Detect which cell encompasses the target text, then output its (X, Y) center coordinate. 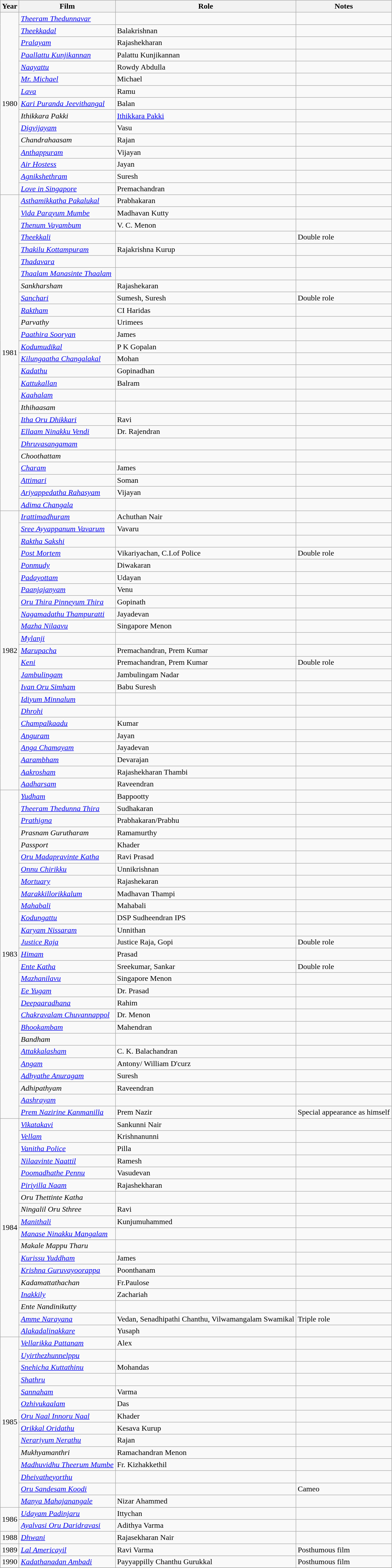
1988 (10, 1538)
DSP Sudheendran IPS (206, 918)
Ramesh (206, 1161)
Padayottam (67, 578)
Balram (206, 383)
Yudham (67, 796)
Ithihaasam (67, 407)
Bandham (67, 1039)
Adithya Varma (206, 1526)
Manase Ninakku Mangalam (67, 1234)
Balakrishnan (206, 31)
Kumar (206, 723)
Mahendran (206, 1027)
Champalkaadu (67, 723)
Prem Nazir (206, 1112)
1981 (10, 353)
Kesava Kurup (206, 1428)
1984 (10, 1227)
Kattukallan (67, 383)
Sudhakaran (206, 808)
Vikariyachan, C.I.of Police (206, 553)
Mylanji (67, 638)
Snehicha Kuttathinu (67, 1367)
Ravi Prasad (206, 857)
Keni (67, 663)
Rajashekharan Thambi (206, 772)
Theeram Thedunna Thira (67, 808)
Madhuvidhu Theerum Mumbe (67, 1465)
Irattimadhuram (67, 517)
1982 (10, 650)
Mazha Nilaavu (67, 626)
Ellaam Ninakku Vendi (67, 432)
Thaalam Manasinte Thaalam (67, 274)
Attakkalasham (67, 1051)
Cameo (344, 1489)
Piriyilla Naam (67, 1185)
V. C. Menon (206, 225)
Gopinadhan (206, 371)
Vellam (67, 1137)
Theekkali (67, 237)
Kodungattu (67, 918)
Raktham (67, 310)
P K Gopalan (206, 346)
Antony/ William D'curz (206, 1064)
Kurissu Yuddham (67, 1258)
1985 (10, 1422)
Amme Narayana (67, 1319)
Itha Oru Dhikkari (67, 420)
Nerariyum Nerathu (67, 1440)
Vedan, Senadhipathi Chanthu, Vilwamangalam Swamikal (206, 1319)
Lava (67, 91)
Aarambham (67, 760)
Dr. Menon (206, 1015)
Vellarikka Pattanam (67, 1343)
Pilla (206, 1149)
Vanitha Police (67, 1149)
Dhwani (67, 1538)
Kadathu (67, 371)
Justice Raja (67, 942)
Zachariah (206, 1294)
Mohan (206, 359)
Ente Katha (67, 966)
Madhavan Kutty (206, 213)
Shathru (67, 1380)
Devarajan (206, 760)
Notes (344, 6)
Oru Thettinte Katha (67, 1197)
Theekkadal (67, 31)
Adhipathyam (67, 1088)
Unnithan (206, 930)
Kadamattathachan (67, 1282)
Mazhanilavu (67, 979)
Kilungaatha Changalakal (67, 359)
Pralayam (67, 43)
Vavaru (206, 529)
Onnu Chirikku (67, 869)
Krishna Guruvayoorappa (67, 1270)
Prasad (206, 954)
Manithali (67, 1222)
Prabhakaran (206, 201)
1990 (10, 1562)
Payyappilly Chanthu Gurukkal (206, 1562)
Rowdy Abdulla (206, 67)
Palattu Kunjikannan (206, 55)
C. K. Balachandran (206, 1051)
Urimees (206, 322)
Himam (67, 954)
Attimari (67, 480)
Anguram (67, 735)
Poomadhathe Pennu (67, 1173)
Lal Americayil (67, 1550)
Angam (67, 1064)
Nizar Ahammed (206, 1501)
Oru Naal Innoru Naal (67, 1416)
Asthamikkatha Pakalukal (67, 201)
Chandrahaasam (67, 140)
Adima Changala (67, 504)
Diwakaran (206, 565)
Achuthan Nair (206, 517)
Dhrohi (67, 711)
Thadavara (67, 261)
Raktha Sakshi (67, 541)
Paathira Sooryan (67, 334)
Theeram Thedunnavar (67, 19)
Nagamadathu Thampuratti (67, 614)
Sankunni Nair (206, 1124)
Naayattu (67, 67)
Thakilu Kottampuram (67, 249)
1983 (10, 954)
Triple role (344, 1319)
Alex (206, 1343)
Anthappuram (67, 152)
Parvathy (67, 322)
Dr. Prasad (206, 991)
Bappootty (206, 796)
Year (10, 6)
Charam (67, 468)
Ningalil Oru Sthree (67, 1209)
Ariyappedatha Rahasyam (67, 492)
Jambulingam Nadar (206, 675)
Rahim (206, 1003)
Sree Ayyappanum Vavarum (67, 529)
Mohandas (206, 1367)
1980 (10, 103)
Poonthanam (206, 1270)
Kodumudikal (67, 346)
Inakkily (67, 1294)
Uyirthezhunnelppu (67, 1355)
Nilaavinte Naattil (67, 1161)
Choothattam (67, 456)
Prem Nazirine Kanmanilla (67, 1112)
Kaahalam (67, 395)
Sreekumar, Sankar (206, 966)
Sannaham (67, 1392)
Krishnanunni (206, 1137)
Manya Mahajanangale (67, 1501)
Prathigna (67, 821)
Digvijayam (67, 128)
Deepaaradhana (67, 1003)
Ittychan (206, 1513)
Das (206, 1404)
Sumesh, Suresh (206, 298)
Kari Puranda Jeevithangal (67, 103)
Agnikshethram (67, 177)
Mr. Michael (67, 79)
Mukhyamanthri (67, 1452)
Prabhakaran/Prabhu (206, 821)
Premachandran (206, 189)
Adhyathe Anuragam (67, 1076)
Dheivatheyorthu (67, 1477)
Unnikrishnan (206, 869)
Yusaph (206, 1331)
Venu (206, 590)
Sankharsham (67, 286)
Rajasekharan Nair (206, 1538)
Dhruvasangamam (67, 444)
Chakravalam Chuvannappol (67, 1015)
Air Hostess (67, 164)
Makale Mappu Tharu (67, 1246)
Orikkal Oridathu (67, 1428)
Oru Sandesam Koodi (67, 1489)
Paanjajanyam (67, 590)
Ivan Oru Simham (67, 687)
Prasnam Gurutharam (67, 833)
Babu Suresh (206, 687)
Udayam Padinjaru (67, 1513)
Ramachandran Menon (206, 1452)
Aakrosham (67, 772)
Oru Thira Pinneyum Thira (67, 602)
Michael (206, 79)
Rajakrishna Kurup (206, 249)
Kadathanadan Ambadi (67, 1562)
Mortuary (67, 881)
Thenum Vayambum (67, 225)
1986 (10, 1519)
Paallattu Kunjikannan (67, 55)
Kunjumuhammed (206, 1222)
Vasu (206, 128)
Passport (67, 845)
Film (67, 6)
Aashrayam (67, 1100)
Ente Nandinikutty (67, 1307)
Vikatakavi (67, 1124)
Ayalvasi Oru Daridravasi (67, 1526)
Ramu (206, 91)
Ponmudy (67, 565)
Special appearance as himself (344, 1112)
Soman (206, 480)
Marupacha (67, 650)
Udayan (206, 578)
1989 (10, 1550)
Idiyum Minnalum (67, 699)
Marakkillorikkalum (67, 893)
Vida Parayum Mumbe (67, 213)
Jambulingam (67, 675)
Varma (206, 1392)
Dr. Rajendran (206, 432)
CI Haridas (206, 310)
Role (206, 6)
Post Mortem (67, 553)
Ozhivukaalam (67, 1404)
Aadharsam (67, 784)
Oru Madapravinte Katha (67, 857)
Karyam Nissaram (67, 930)
Balan (206, 103)
Fr. Kizhakkethil (206, 1465)
Fr.Paulose (206, 1282)
Madhavan Thampi (206, 893)
Gopinath (206, 602)
Love in Singapore (67, 189)
Justice Raja, Gopi (206, 942)
Ramamurthy (206, 833)
Bhookambam (67, 1027)
Vasudevan (206, 1173)
Sanchari (67, 298)
Alakadalinakkare (67, 1331)
Ravi Varma (206, 1550)
Ee Yugam (67, 991)
Anga Chamayam (67, 748)
